Find where the given text appears and provide that cell's center as [X, Y] coordinate. 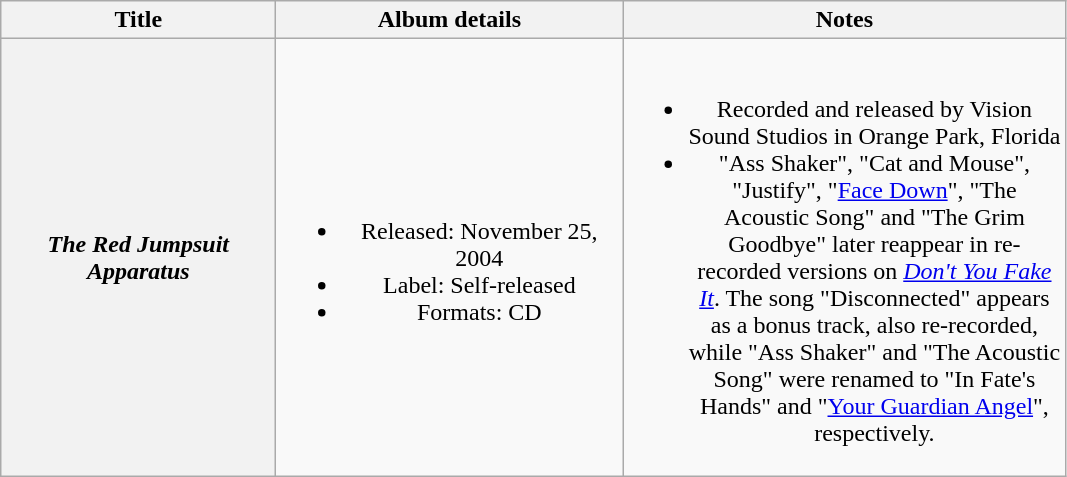
The Red Jumpsuit Apparatus [138, 258]
Title [138, 20]
Notes [844, 20]
Released: November 25, 2004Label: Self-releasedFormats: CD [450, 258]
Album details [450, 20]
